Detect which cell encompasses the target text, then output its (x, y) center coordinate. 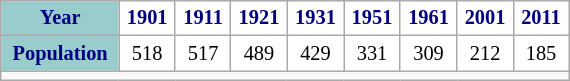
Year (60, 18)
2001 (486, 18)
1951 (372, 18)
1921 (260, 18)
1911 (202, 18)
212 (486, 54)
1961 (428, 18)
429 (316, 54)
1901 (148, 18)
185 (540, 54)
331 (372, 54)
518 (148, 54)
489 (260, 54)
309 (428, 54)
1931 (316, 18)
Population (60, 54)
517 (202, 54)
2011 (540, 18)
